Return (x, y) of the center of cell containing provided text 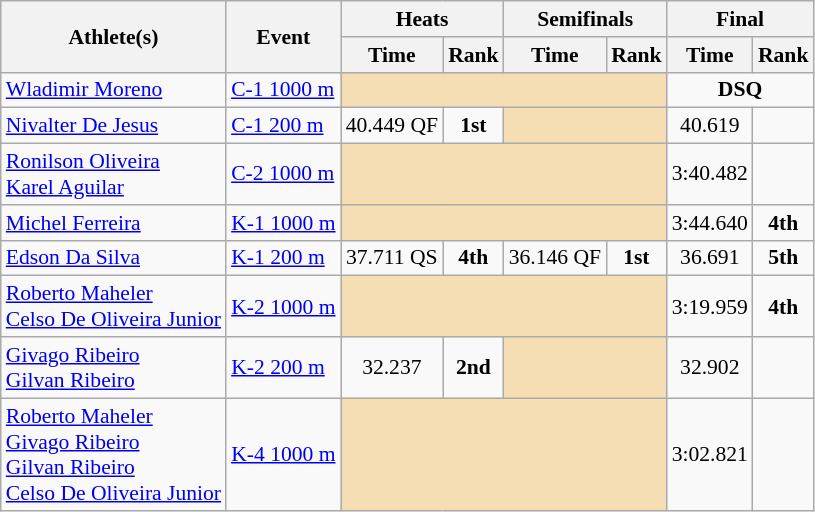
Roberto MahelerGivago RibeiroGilvan RibeiroCelso De Oliveira Junior (114, 454)
32.902 (710, 368)
40.619 (710, 126)
Edson Da Silva (114, 258)
40.449 QF (392, 126)
C-1 1000 m (283, 90)
36.146 QF (555, 258)
Roberto MahelerCelso De Oliveira Junior (114, 306)
3:44.640 (710, 223)
Final (740, 19)
Givago RibeiroGilvan Ribeiro (114, 368)
36.691 (710, 258)
Semifinals (586, 19)
3:02.821 (710, 454)
3:19.959 (710, 306)
Ronilson OliveiraKarel Aguilar (114, 174)
K-2 1000 m (283, 306)
Michel Ferreira (114, 223)
C-1 200 m (283, 126)
C-2 1000 m (283, 174)
Nivalter De Jesus (114, 126)
2nd (474, 368)
K-1 200 m (283, 258)
5th (784, 258)
K-4 1000 m (283, 454)
Event (283, 36)
DSQ (740, 90)
3:40.482 (710, 174)
K-1 1000 m (283, 223)
Wladimir Moreno (114, 90)
32.237 (392, 368)
Athlete(s) (114, 36)
37.711 QS (392, 258)
K-2 200 m (283, 368)
Heats (422, 19)
